Search for the cell housing the specified text and yield its [x, y] center coordinate. 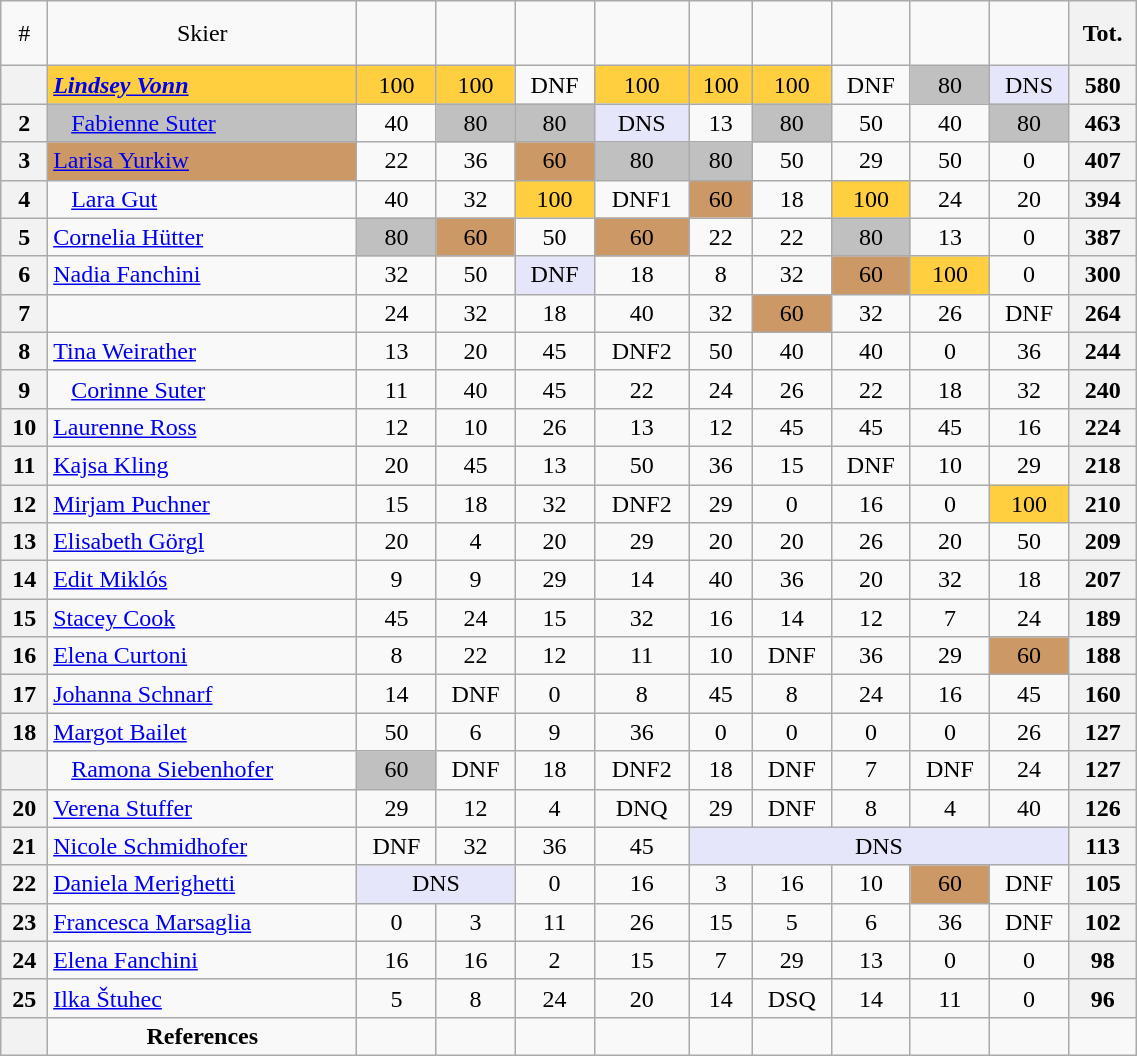
25 [24, 998]
Johanna Schnarf [202, 694]
DNF1 [642, 199]
394 [1103, 199]
DSQ [792, 998]
209 [1103, 542]
Nadia Fanchini [202, 275]
Corinne Suter [202, 389]
23 [24, 922]
207 [1103, 580]
Lindsey Vonn [202, 85]
407 [1103, 161]
113 [1103, 846]
189 [1103, 618]
Skier [202, 34]
References [202, 1036]
126 [1103, 808]
Lara Gut [202, 199]
463 [1103, 123]
Francesca Marsaglia [202, 922]
218 [1103, 465]
Tina Weirather [202, 351]
Stacey Cook [202, 618]
240 [1103, 389]
Ilka Štuhec [202, 998]
17 [24, 694]
Elena Curtoni [202, 656]
96 [1103, 998]
210 [1103, 503]
188 [1103, 656]
21 [24, 846]
580 [1103, 85]
224 [1103, 427]
Tot. [1103, 34]
102 [1103, 922]
Margot Bailet [202, 732]
Edit Miklós [202, 580]
300 [1103, 275]
Ramona Siebenhofer [202, 770]
Daniela Merighetti [202, 884]
264 [1103, 313]
Laurenne Ross [202, 427]
105 [1103, 884]
387 [1103, 237]
Fabienne Suter [202, 123]
98 [1103, 960]
Kajsa Kling [202, 465]
Elisabeth Görgl [202, 542]
Elena Fanchini [202, 960]
Verena Stuffer [202, 808]
160 [1103, 694]
DNQ [642, 808]
Nicole Schmidhofer [202, 846]
244 [1103, 351]
Cornelia Hütter [202, 237]
Mirjam Puchner [202, 503]
# [24, 34]
Larisa Yurkiw [202, 161]
